Locate the cell with the specified text and output its [X, Y] center coordinate. 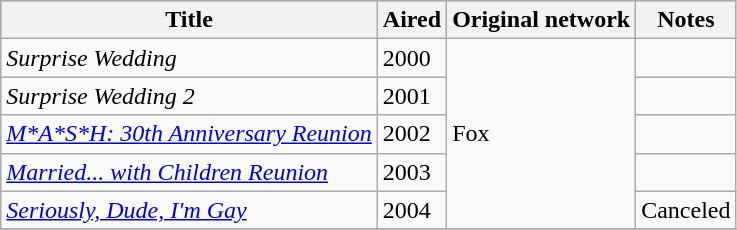
Canceled [686, 210]
Original network [542, 20]
M*A*S*H: 30th Anniversary Reunion [190, 134]
2004 [412, 210]
Fox [542, 134]
Title [190, 20]
Surprise Wedding [190, 58]
2003 [412, 172]
2002 [412, 134]
Aired [412, 20]
Seriously, Dude, I'm Gay [190, 210]
2000 [412, 58]
Surprise Wedding 2 [190, 96]
2001 [412, 96]
Married... with Children Reunion [190, 172]
Notes [686, 20]
